Provide the (X, Y) coordinate of the cell's center where the given text is located.  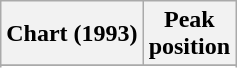
Chart (1993) (72, 34)
Peakposition (189, 34)
